From the cell containing the given text, extract its center point as (X, Y) coordinate. 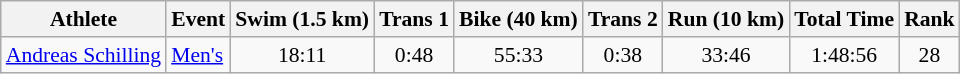
Event (198, 19)
28 (930, 55)
Rank (930, 19)
Total Time (844, 19)
0:48 (414, 55)
Trans 2 (623, 19)
Run (10 km) (726, 19)
Men's (198, 55)
1:48:56 (844, 55)
Bike (40 km) (518, 19)
0:38 (623, 55)
Trans 1 (414, 19)
18:11 (302, 55)
33:46 (726, 55)
Andreas Schilling (84, 55)
55:33 (518, 55)
Athlete (84, 19)
Swim (1.5 km) (302, 19)
